Determine the [x, y] coordinate at the center of the cell enclosing the given text.  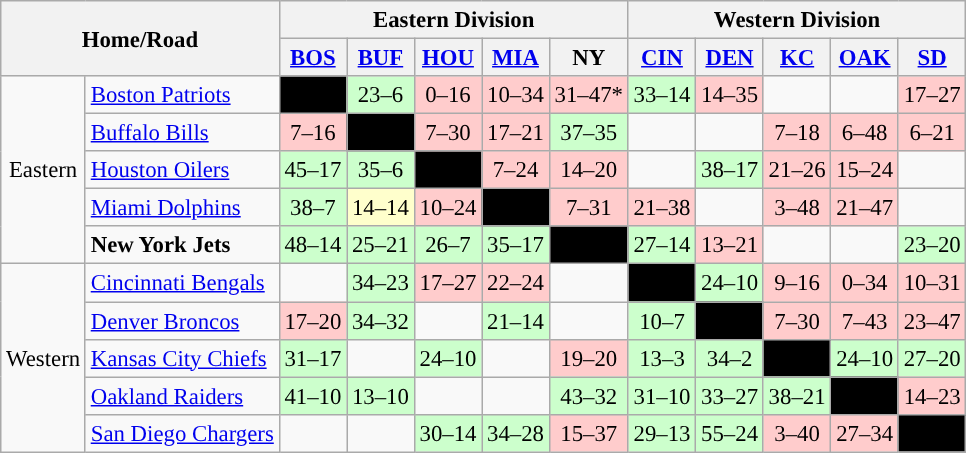
Denver Broncos [182, 321]
21–26 [797, 170]
MIA [516, 58]
21–38 [662, 208]
41–10 [313, 396]
Cincinnati Bengals [182, 283]
27–20 [932, 358]
31–10 [662, 396]
22–24 [516, 283]
17–20 [313, 321]
KC [797, 58]
17–21 [516, 133]
33–27 [730, 396]
CIN [662, 58]
Buffalo Bills [182, 133]
7–43 [865, 321]
Eastern [44, 170]
Eastern Division [454, 20]
14–35 [730, 95]
13–10 [381, 396]
48–14 [313, 245]
34–28 [516, 433]
34–2 [730, 358]
DEN [730, 58]
BOS [313, 58]
27–34 [865, 433]
38–17 [730, 170]
34–32 [381, 321]
55–24 [730, 433]
0–34 [865, 283]
27–14 [662, 245]
Miami Dolphins [182, 208]
33–14 [662, 95]
19–20 [588, 358]
31–17 [313, 358]
15–37 [588, 433]
37–35 [588, 133]
14–23 [932, 396]
OAK [865, 58]
45–17 [313, 170]
31–47* [588, 95]
34–23 [381, 283]
7–31 [588, 208]
10–7 [662, 321]
10–24 [448, 208]
38–21 [797, 396]
38–7 [313, 208]
7–18 [797, 133]
7–16 [313, 133]
10–34 [516, 95]
15–24 [865, 170]
Oakland Raiders [182, 396]
43–32 [588, 396]
10–31 [932, 283]
23–20 [932, 245]
23–47 [932, 321]
21–14 [516, 321]
21–47 [865, 208]
Home/Road [140, 38]
14–14 [381, 208]
Western Division [797, 20]
29–13 [662, 433]
Kansas City Chiefs [182, 358]
35–6 [381, 170]
SD [932, 58]
26–7 [448, 245]
23–6 [381, 95]
NY [588, 58]
14–20 [588, 170]
35–17 [516, 245]
13–3 [662, 358]
Boston Patriots [182, 95]
6–48 [865, 133]
HOU [448, 58]
7–24 [516, 170]
3–48 [797, 208]
3–40 [797, 433]
25–21 [381, 245]
6–21 [932, 133]
0–16 [448, 95]
San Diego Chargers [182, 433]
Houston Oilers [182, 170]
New York Jets [182, 245]
Western [44, 358]
13–21 [730, 245]
9–16 [797, 283]
BUF [381, 58]
30–14 [448, 433]
